Output the (X, Y) coordinate of the center of the cell containing the given text.  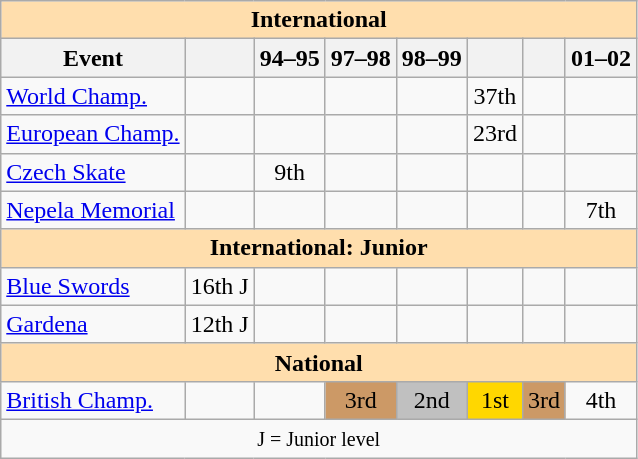
Czech Skate (93, 172)
International: Junior (319, 248)
9th (290, 172)
World Champ. (93, 96)
National (319, 362)
1st (494, 400)
International (319, 20)
Blue Swords (93, 286)
European Champ. (93, 134)
94–95 (290, 58)
Nepela Memorial (93, 210)
97–98 (360, 58)
98–99 (432, 58)
01–02 (600, 58)
2nd (432, 400)
23rd (494, 134)
12th J (220, 324)
Gardena (93, 324)
4th (600, 400)
J = Junior level (319, 438)
37th (494, 96)
7th (600, 210)
Event (93, 58)
British Champ. (93, 400)
16th J (220, 286)
